Determine the [X, Y] coordinate at the center of the cell enclosing the given text.  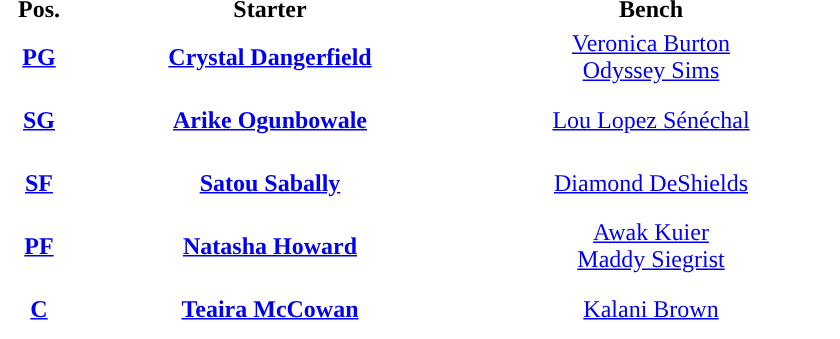
PG [39, 57]
Awak KuierMaddy Siegrist [651, 246]
Natasha Howard [270, 246]
SF [39, 183]
Diamond DeShields [651, 183]
Crystal Dangerfield [270, 57]
Satou Sabally [270, 183]
PF [39, 246]
Lou Lopez Sénéchal [651, 120]
C [39, 309]
Arike Ogunbowale [270, 120]
Veronica BurtonOdyssey Sims [651, 57]
SG [39, 120]
Teaira McCowan [270, 309]
Kalani Brown [651, 309]
